Detect which cell encompasses the target text, then output its [X, Y] center coordinate. 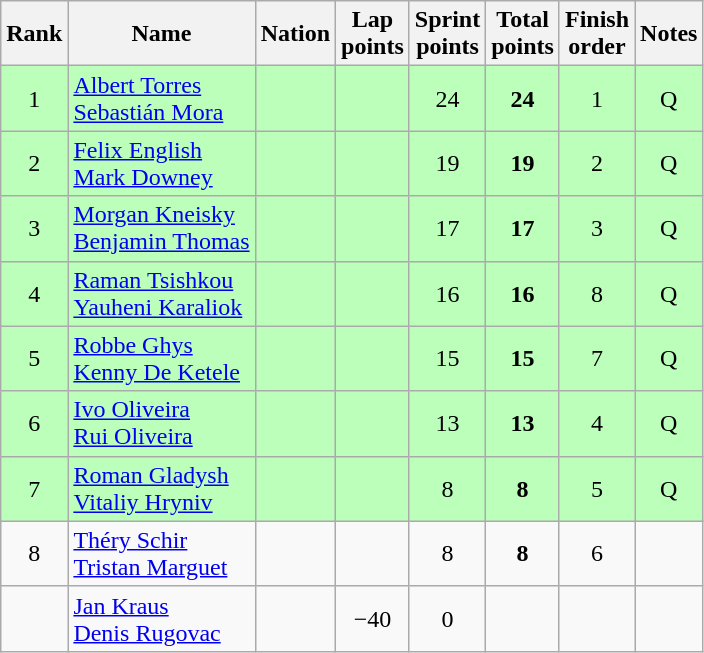
Finishorder [596, 34]
0 [447, 618]
Lappoints [373, 34]
−40 [373, 618]
Théry SchirTristan Marguet [162, 554]
Jan KrausDenis Rugovac [162, 618]
Albert TorresSebastián Mora [162, 98]
Nation [295, 34]
Rank [34, 34]
Felix EnglishMark Downey [162, 164]
Notes [669, 34]
Roman GladyshVitaliy Hryniv [162, 488]
Robbe GhysKenny De Ketele [162, 358]
Raman TsishkouYauheni Karaliok [162, 294]
Morgan KneiskyBenjamin Thomas [162, 228]
Totalpoints [523, 34]
Name [162, 34]
Ivo OliveiraRui Oliveira [162, 424]
Sprintpoints [447, 34]
